Find where the given text appears and provide that cell's center as [x, y] coordinate. 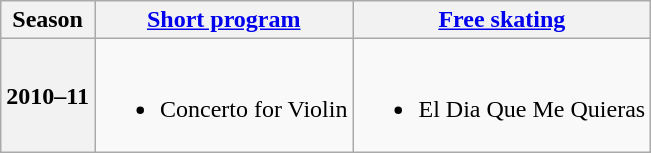
Concerto for Violin [223, 96]
Season [48, 20]
Free skating [502, 20]
2010–11 [48, 96]
El Dia Que Me Quieras [502, 96]
Short program [223, 20]
